From the cell containing the given text, extract its center point as (X, Y) coordinate. 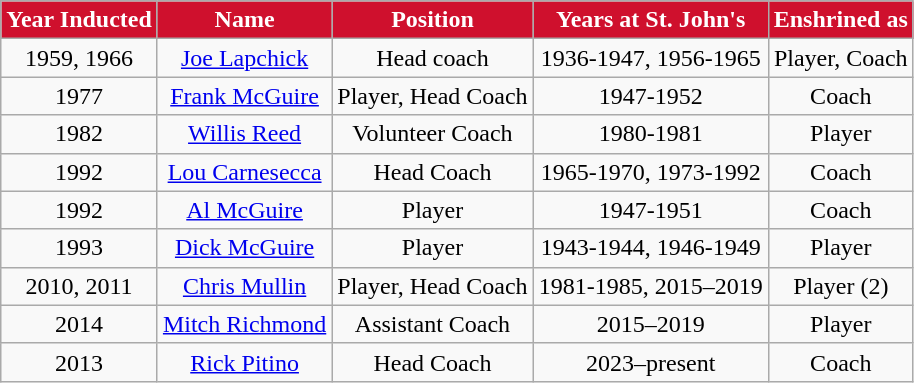
Player, Coach (840, 58)
1980-1981 (650, 134)
1943-1944, 1946-1949 (650, 248)
Volunteer Coach (432, 134)
Rick Pitino (244, 362)
Years at St. John's (650, 20)
2010, 2011 (80, 286)
Lou Carnesecca (244, 172)
1993 (80, 248)
1982 (80, 134)
2013 (80, 362)
1959, 1966 (80, 58)
Willis Reed (244, 134)
Head coach (432, 58)
Year Inducted (80, 20)
1965-1970, 1973-1992 (650, 172)
Enshrined as (840, 20)
2023–present (650, 362)
1936-1947, 1956-1965 (650, 58)
Frank McGuire (244, 96)
1947-1952 (650, 96)
1947-1951 (650, 210)
Mitch Richmond (244, 324)
2014 (80, 324)
1981-1985, 2015–2019 (650, 286)
Al McGuire (244, 210)
Assistant Coach (432, 324)
Dick McGuire (244, 248)
Chris Mullin (244, 286)
Player (2) (840, 286)
Position (432, 20)
2015–2019 (650, 324)
Joe Lapchick (244, 58)
1977 (80, 96)
Name (244, 20)
